Determine the [x, y] coordinate at the center of the cell enclosing the given text.  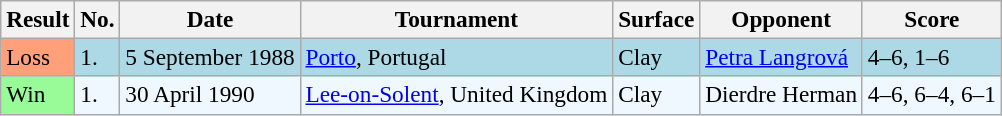
Surface [656, 19]
Dierdre Herman [782, 95]
4–6, 6–4, 6–1 [932, 95]
4–6, 1–6 [932, 57]
Win [38, 95]
Result [38, 19]
Tournament [456, 19]
Lee-on-Solent, United Kingdom [456, 95]
Petra Langrová [782, 57]
No. [98, 19]
Date [210, 19]
Porto, Portugal [456, 57]
Loss [38, 57]
30 April 1990 [210, 95]
5 September 1988 [210, 57]
Score [932, 19]
Opponent [782, 19]
